Identify which cell holds the provided text, then report its (X, Y) central coordinate. 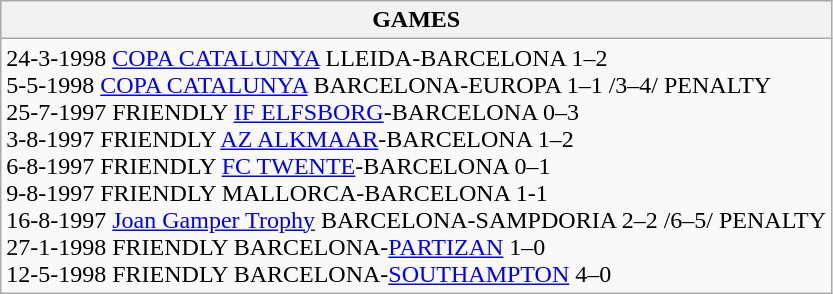
GAMES (416, 20)
